Identify which cell holds the provided text, then report its [x, y] central coordinate. 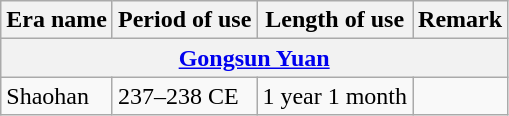
Length of use [335, 20]
237–238 CE [184, 96]
1 year 1 month [335, 96]
Era name [57, 20]
Shaohan [57, 96]
Remark [460, 20]
Period of use [184, 20]
Gongsun Yuan [254, 58]
